Output the [X, Y] coordinate of the center of the cell containing the given text.  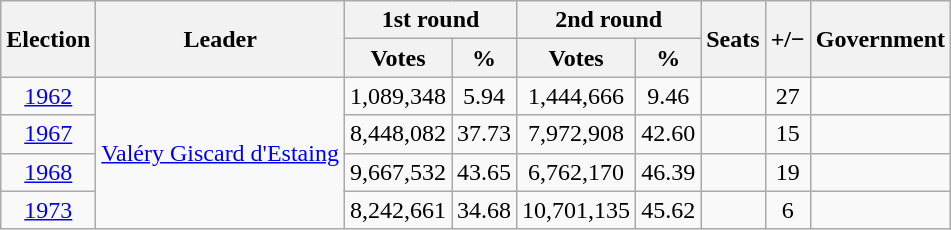
7,972,908 [576, 134]
46.39 [668, 172]
1st round [430, 20]
10,701,135 [576, 210]
37.73 [484, 134]
42.60 [668, 134]
34.68 [484, 210]
15 [788, 134]
Seats [733, 39]
Leader [220, 39]
9,667,532 [398, 172]
6 [788, 210]
6,762,170 [576, 172]
1967 [48, 134]
1968 [48, 172]
Government [880, 39]
2nd round [609, 20]
1,089,348 [398, 96]
43.65 [484, 172]
27 [788, 96]
9.46 [668, 96]
8,242,661 [398, 210]
45.62 [668, 210]
+/− [788, 39]
Election [48, 39]
1962 [48, 96]
19 [788, 172]
8,448,082 [398, 134]
1,444,666 [576, 96]
1973 [48, 210]
5.94 [484, 96]
Valéry Giscard d'Estaing [220, 153]
